From the cell containing the given text, extract its center point as (x, y) coordinate. 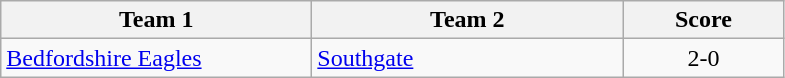
Bedfordshire Eagles (156, 58)
Southgate (468, 58)
2-0 (704, 58)
Score (704, 20)
Team 2 (468, 20)
Team 1 (156, 20)
